Determine the (x, y) coordinate at the center of the cell enclosing the given text.  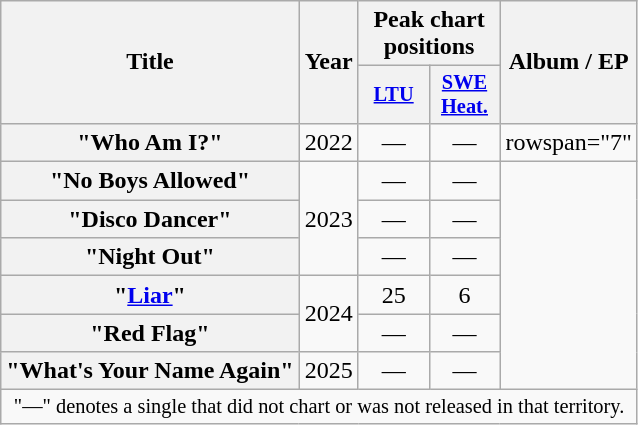
2025 (328, 371)
25 (394, 295)
Album / EP (569, 62)
"Disco Dancer" (150, 219)
Peak chart positions (429, 34)
6 (464, 295)
2023 (328, 219)
rowspan="7" (569, 142)
"Who Am I?" (150, 142)
2022 (328, 142)
Year (328, 62)
"—" denotes a single that did not chart or was not released in that territory. (320, 407)
2024 (328, 314)
"No Boys Allowed" (150, 181)
"What's Your Name Again" (150, 371)
"Night Out" (150, 257)
SWEHeat. (464, 95)
Title (150, 62)
"Red Flag" (150, 333)
LTU (394, 95)
"Liar" (150, 295)
